Provide the (X, Y) coordinate of the cell's center where the given text is located.  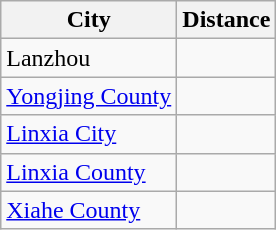
Lanzhou (89, 58)
Distance (226, 20)
Linxia City (89, 134)
City (89, 20)
Xiahe County (89, 210)
Yongjing County (89, 96)
Linxia County (89, 172)
